Provide the (x, y) coordinate of the cell's center where the given text is located.  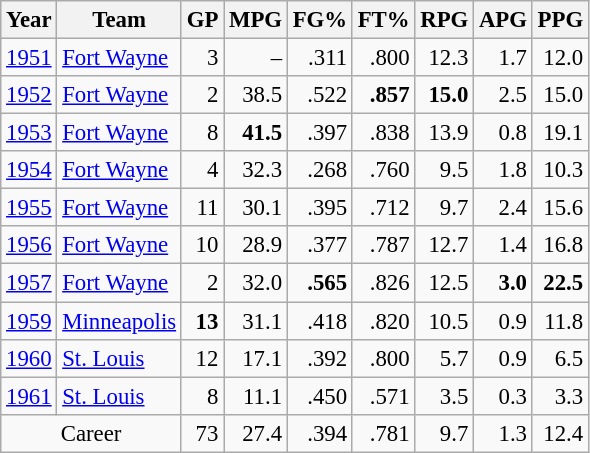
1954 (29, 170)
0.3 (504, 396)
1952 (29, 95)
.395 (320, 208)
6.5 (560, 358)
11.1 (256, 396)
1956 (29, 245)
5.7 (444, 358)
12.7 (444, 245)
.712 (384, 208)
FT% (384, 20)
.838 (384, 133)
– (256, 58)
Career (92, 433)
73 (202, 433)
31.1 (256, 321)
3.0 (504, 283)
0.8 (504, 133)
13 (202, 321)
FG% (320, 20)
41.5 (256, 133)
19.1 (560, 133)
1951 (29, 58)
12.0 (560, 58)
.418 (320, 321)
1953 (29, 133)
PPG (560, 20)
3.5 (444, 396)
3.3 (560, 396)
.450 (320, 396)
.760 (384, 170)
15.6 (560, 208)
1.8 (504, 170)
38.5 (256, 95)
12.3 (444, 58)
.781 (384, 433)
.571 (384, 396)
1957 (29, 283)
MPG (256, 20)
27.4 (256, 433)
28.9 (256, 245)
4 (202, 170)
10 (202, 245)
GP (202, 20)
1.7 (504, 58)
32.0 (256, 283)
12.4 (560, 433)
30.1 (256, 208)
.377 (320, 245)
1960 (29, 358)
1959 (29, 321)
.311 (320, 58)
.392 (320, 358)
APG (504, 20)
.820 (384, 321)
.268 (320, 170)
.397 (320, 133)
2.4 (504, 208)
.787 (384, 245)
3 (202, 58)
10.3 (560, 170)
16.8 (560, 245)
9.5 (444, 170)
.522 (320, 95)
1955 (29, 208)
2.5 (504, 95)
13.9 (444, 133)
11.8 (560, 321)
17.1 (256, 358)
11 (202, 208)
.394 (320, 433)
RPG (444, 20)
.857 (384, 95)
Year (29, 20)
Team (119, 20)
10.5 (444, 321)
1.3 (504, 433)
1961 (29, 396)
22.5 (560, 283)
12 (202, 358)
1.4 (504, 245)
Minneapolis (119, 321)
12.5 (444, 283)
.826 (384, 283)
.565 (320, 283)
32.3 (256, 170)
